Find where the given text appears and provide that cell's center as (x, y) coordinate. 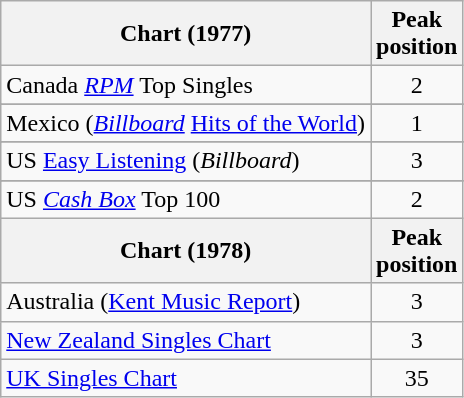
US Easy Listening (Billboard) (186, 161)
1 (417, 123)
UK Singles Chart (186, 378)
Australia (Kent Music Report) (186, 302)
Chart (1977) (186, 34)
Canada RPM Top Singles (186, 85)
35 (417, 378)
Chart (1978) (186, 250)
Mexico (Billboard Hits of the World) (186, 123)
New Zealand Singles Chart (186, 340)
US Cash Box Top 100 (186, 199)
